Search for the cell housing the specified text and yield its [x, y] center coordinate. 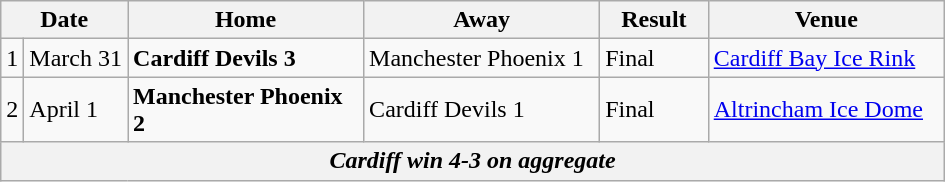
Cardiff Devils 1 [482, 110]
Cardiff Bay Ice Rink [826, 58]
April 1 [76, 110]
Manchester Phoenix 1 [482, 58]
March 31 [76, 58]
Venue [826, 20]
Cardiff Devils 3 [246, 58]
Cardiff win 4-3 on aggregate [473, 161]
Manchester Phoenix 2 [246, 110]
Away [482, 20]
Date [64, 20]
Altrincham Ice Dome [826, 110]
Result [654, 20]
Home [246, 20]
2 [12, 110]
1 [12, 58]
